Return (x, y) of the center of cell containing provided text 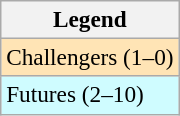
Challengers (1–0) (90, 57)
Futures (2–10) (90, 95)
Legend (90, 19)
